Capture the cell that displays the provided text and extract its (X, Y) central coordinate. 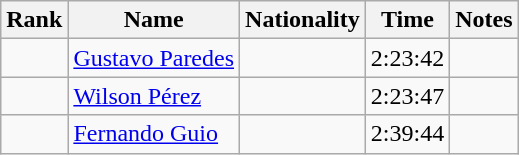
Time (407, 20)
Nationality (303, 20)
2:23:42 (407, 58)
Fernando Guio (154, 134)
2:39:44 (407, 134)
Name (154, 20)
Gustavo Paredes (154, 58)
Wilson Pérez (154, 96)
2:23:47 (407, 96)
Notes (484, 20)
Rank (34, 20)
